Search for the cell housing the specified text and yield its (X, Y) center coordinate. 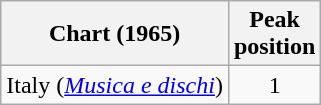
Italy (Musica e dischi) (115, 85)
Peakposition (274, 34)
Chart (1965) (115, 34)
1 (274, 85)
